Locate the cell with the specified text and output its (x, y) center coordinate. 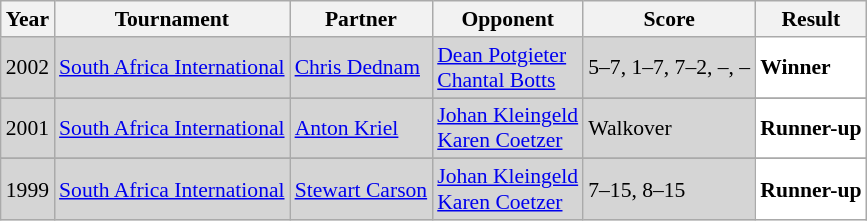
2001 (28, 128)
Opponent (508, 19)
Result (810, 19)
Chris Dednam (362, 68)
2002 (28, 68)
Score (669, 19)
Stewart Carson (362, 190)
Walkover (669, 128)
5–7, 1–7, 7–2, –, – (669, 68)
Dean Potgieter Chantal Botts (508, 68)
7–15, 8–15 (669, 190)
Tournament (172, 19)
Winner (810, 68)
Year (28, 19)
Partner (362, 19)
1999 (28, 190)
Anton Kriel (362, 128)
